Detect which cell encompasses the target text, then output its [x, y] center coordinate. 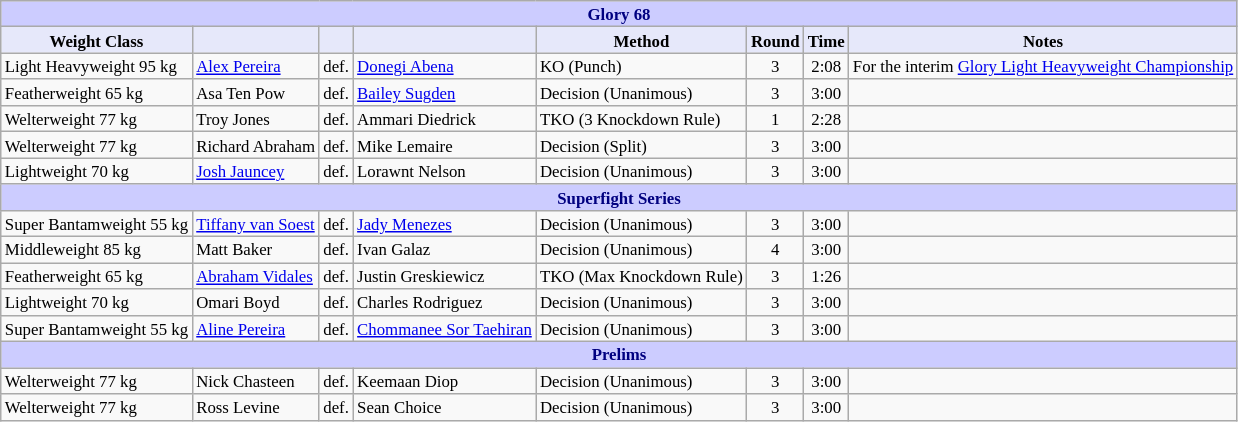
2:28 [826, 119]
Middleweight 85 kg [96, 250]
Sean Choice [444, 407]
Ammari Diedrick [444, 119]
Alex Pereira [256, 66]
Chommanee Sor Taehiran [444, 328]
1 [776, 119]
Method [642, 40]
Decision (Split) [642, 145]
Justin Greskiewicz [444, 276]
Time [826, 40]
Donegi Abena [444, 66]
Prelims [620, 355]
TKO (Max Knockdown Rule) [642, 276]
Aline Pereira [256, 328]
Matt Baker [256, 250]
Ross Levine [256, 407]
4 [776, 250]
Bailey Sugden [444, 93]
KO (Punch) [642, 66]
2:08 [826, 66]
Weight Class [96, 40]
Abraham Vidales [256, 276]
Mike Lemaire [444, 145]
Round [776, 40]
Light Heavyweight 95 kg [96, 66]
Omari Boyd [256, 302]
Tiffany van Soest [256, 224]
Superfight Series [620, 197]
For the interim Glory Light Heavyweight Championship [1044, 66]
Asa Ten Pow [256, 93]
Lorawnt Nelson [444, 171]
Keemaan Diop [444, 381]
Charles Rodriguez [444, 302]
Nick Chasteen [256, 381]
TKO (3 Knockdown Rule) [642, 119]
Jady Menezes [444, 224]
Richard Abraham [256, 145]
Ivan Galaz [444, 250]
Troy Jones [256, 119]
Josh Jauncey [256, 171]
1:26 [826, 276]
Glory 68 [620, 14]
Notes [1044, 40]
